Extract the (X, Y) coordinate from the center of the cell holding the provided text.  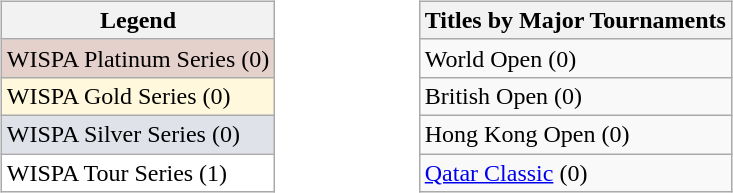
Legend (138, 20)
British Open (0) (575, 96)
WISPA Gold Series (0) (138, 96)
WISPA Platinum Series (0) (138, 58)
WISPA Tour Series (1) (138, 173)
WISPA Silver Series (0) (138, 134)
World Open (0) (575, 58)
Hong Kong Open (0) (575, 134)
Qatar Classic (0) (575, 173)
Titles by Major Tournaments (575, 20)
